Find where the given text appears and provide that cell's center as (x, y) coordinate. 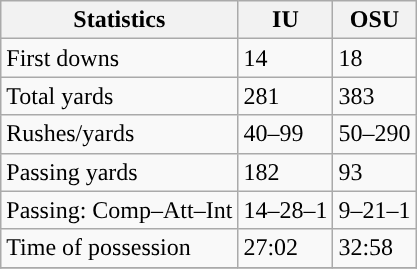
18 (374, 58)
IU (286, 20)
Total yards (120, 96)
182 (286, 172)
27:02 (286, 248)
Passing yards (120, 172)
50–290 (374, 134)
14 (286, 58)
14–28–1 (286, 210)
281 (286, 96)
383 (374, 96)
Passing: Comp–Att–Int (120, 210)
Statistics (120, 20)
OSU (374, 20)
9–21–1 (374, 210)
93 (374, 172)
40–99 (286, 134)
Rushes/yards (120, 134)
32:58 (374, 248)
Time of possession (120, 248)
First downs (120, 58)
